Output the [x, y] coordinate of the center of the cell containing the given text.  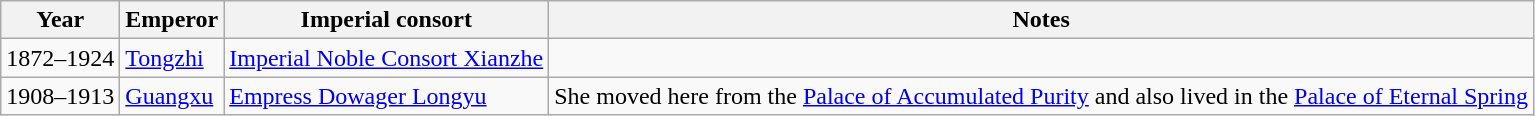
Year [60, 20]
Emperor [172, 20]
Imperial Noble Consort Xianzhe [386, 58]
Imperial consort [386, 20]
1908–1913 [60, 96]
Tongzhi [172, 58]
Notes [1042, 20]
1872–1924 [60, 58]
Empress Dowager Longyu [386, 96]
Guangxu [172, 96]
She moved here from the Palace of Accumulated Purity and also lived in the Palace of Eternal Spring [1042, 96]
